Pinpoint the cell where the given text exists, returning its (X, Y) midpoint coordinate. 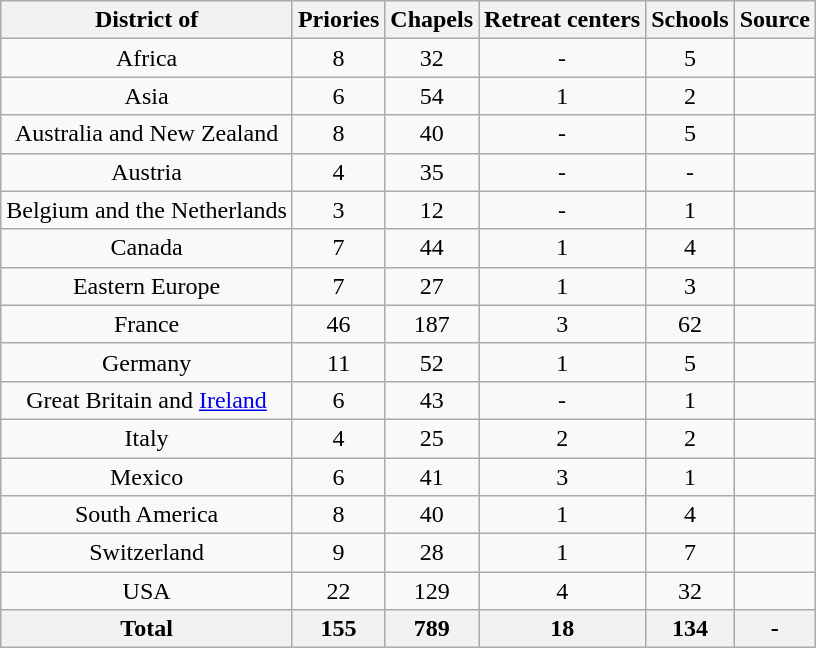
Eastern Europe (147, 286)
22 (338, 591)
44 (432, 248)
Mexico (147, 477)
62 (690, 324)
789 (432, 629)
Great Britain and Ireland (147, 400)
Germany (147, 362)
Austria (147, 172)
France (147, 324)
Italy (147, 438)
Chapels (432, 20)
Asia (147, 96)
46 (338, 324)
9 (338, 553)
28 (432, 553)
134 (690, 629)
12 (432, 210)
Schools (690, 20)
52 (432, 362)
District of (147, 20)
155 (338, 629)
41 (432, 477)
129 (432, 591)
USA (147, 591)
25 (432, 438)
Total (147, 629)
35 (432, 172)
27 (432, 286)
11 (338, 362)
43 (432, 400)
Belgium and the Netherlands (147, 210)
187 (432, 324)
Source (774, 20)
18 (562, 629)
Retreat centers (562, 20)
Australia and New Zealand (147, 134)
South America (147, 515)
Canada (147, 248)
Switzerland (147, 553)
Africa (147, 58)
Priories (338, 20)
54 (432, 96)
